From the cell containing the given text, extract its center point as [x, y] coordinate. 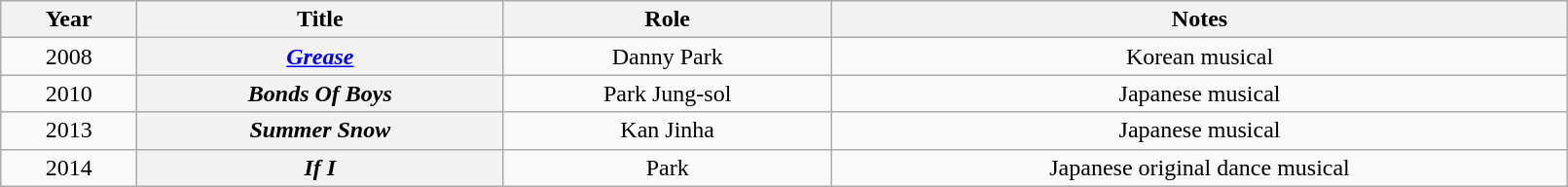
2010 [69, 93]
Notes [1199, 19]
2013 [69, 131]
Grease [321, 56]
Kan Jinha [668, 131]
2008 [69, 56]
Bonds Of Boys [321, 93]
Korean musical [1199, 56]
Park [668, 168]
Title [321, 19]
Park Jung-sol [668, 93]
Year [69, 19]
Summer Snow [321, 131]
2014 [69, 168]
Danny Park [668, 56]
Japanese original dance musical [1199, 168]
If I [321, 168]
Role [668, 19]
